Return [x, y] of the center of cell containing provided text 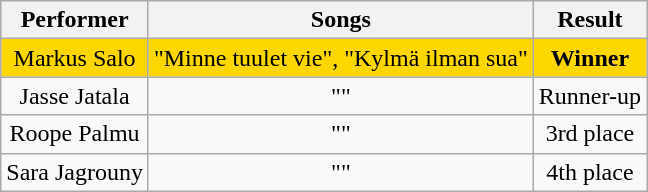
Winner [590, 58]
Result [590, 20]
Roope Palmu [75, 134]
4th place [590, 172]
Jasse Jatala [75, 96]
"Minne tuulet vie", "Kylmä ilman sua" [340, 58]
3rd place [590, 134]
Performer [75, 20]
Runner-up [590, 96]
Songs [340, 20]
Markus Salo [75, 58]
Sara Jagrouny [75, 172]
